For the text-containing cell, return its midpoint in (X, Y) coordinate format. 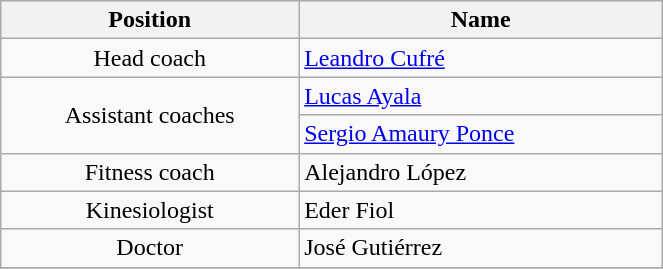
Lucas Ayala (481, 96)
Head coach (150, 58)
Alejandro López (481, 172)
Name (481, 20)
Leandro Cufré (481, 58)
José Gutiérrez (481, 248)
Fitness coach (150, 172)
Position (150, 20)
Doctor (150, 248)
Sergio Amaury Ponce (481, 134)
Assistant coaches (150, 115)
Kinesiologist (150, 210)
Eder Fiol (481, 210)
